For the text-containing cell, return its midpoint in (X, Y) coordinate format. 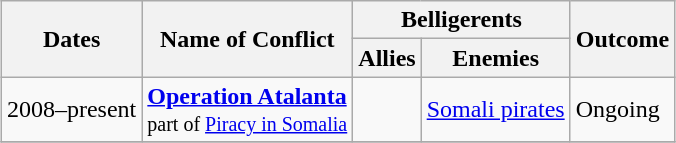
Enemies (496, 58)
Somali pirates (496, 110)
Dates (71, 39)
Belligerents (462, 20)
Allies (387, 58)
Outcome (622, 39)
2008–present (71, 110)
Operation Atalantapart of Piracy in Somalia (248, 110)
Ongoing (622, 110)
Name of Conflict (248, 39)
